Determine the (X, Y) coordinate at the center of the cell enclosing the given text.  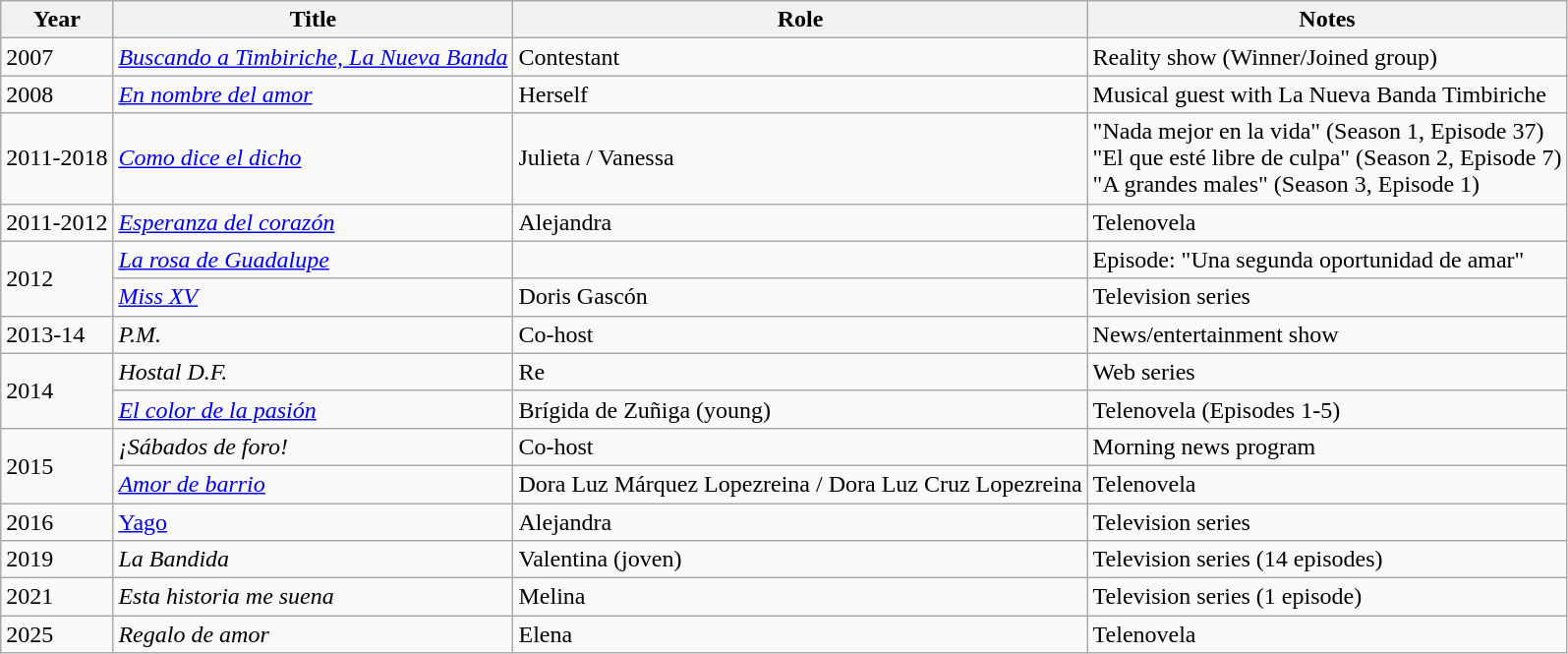
Valentina (joven) (800, 560)
2007 (57, 57)
Musical guest with La Nueva Banda Timbiriche (1327, 94)
Doris Gascón (800, 297)
Esta historia me suena (313, 597)
P.M. (313, 334)
Buscando a Timbiriche, La Nueva Banda (313, 57)
Como dice el dicho (313, 158)
Hostal D.F. (313, 372)
Television series (1 episode) (1327, 597)
2012 (57, 278)
Morning news program (1327, 446)
Elena (800, 634)
Herself (800, 94)
Telenovela (Episodes 1-5) (1327, 409)
2013-14 (57, 334)
Brígida de Zuñiga (young) (800, 409)
2021 (57, 597)
Television series (14 episodes) (1327, 560)
Amor de barrio (313, 484)
Yago (313, 522)
2016 (57, 522)
Episode: "Una segunda oportunidad de amar" (1327, 260)
¡Sábados de foro! (313, 446)
News/entertainment show (1327, 334)
Role (800, 20)
Miss XV (313, 297)
La Bandida (313, 560)
2019 (57, 560)
Year (57, 20)
En nombre del amor (313, 94)
2011-2018 (57, 158)
2015 (57, 465)
La rosa de Guadalupe (313, 260)
Re (800, 372)
Contestant (800, 57)
Regalo de amor (313, 634)
Melina (800, 597)
Julieta / Vanessa (800, 158)
El color de la pasión (313, 409)
Notes (1327, 20)
2014 (57, 390)
Dora Luz Márquez Lopezreina / Dora Luz Cruz Lopezreina (800, 484)
2008 (57, 94)
2025 (57, 634)
Web series (1327, 372)
"Nada mejor en la vida" (Season 1, Episode 37)"El que esté libre de culpa" (Season 2, Episode 7)"A grandes males" (Season 3, Episode 1) (1327, 158)
Reality show (Winner/Joined group) (1327, 57)
Esperanza del corazón (313, 222)
Title (313, 20)
2011-2012 (57, 222)
